Find where the given text appears and provide that cell's center as (X, Y) coordinate. 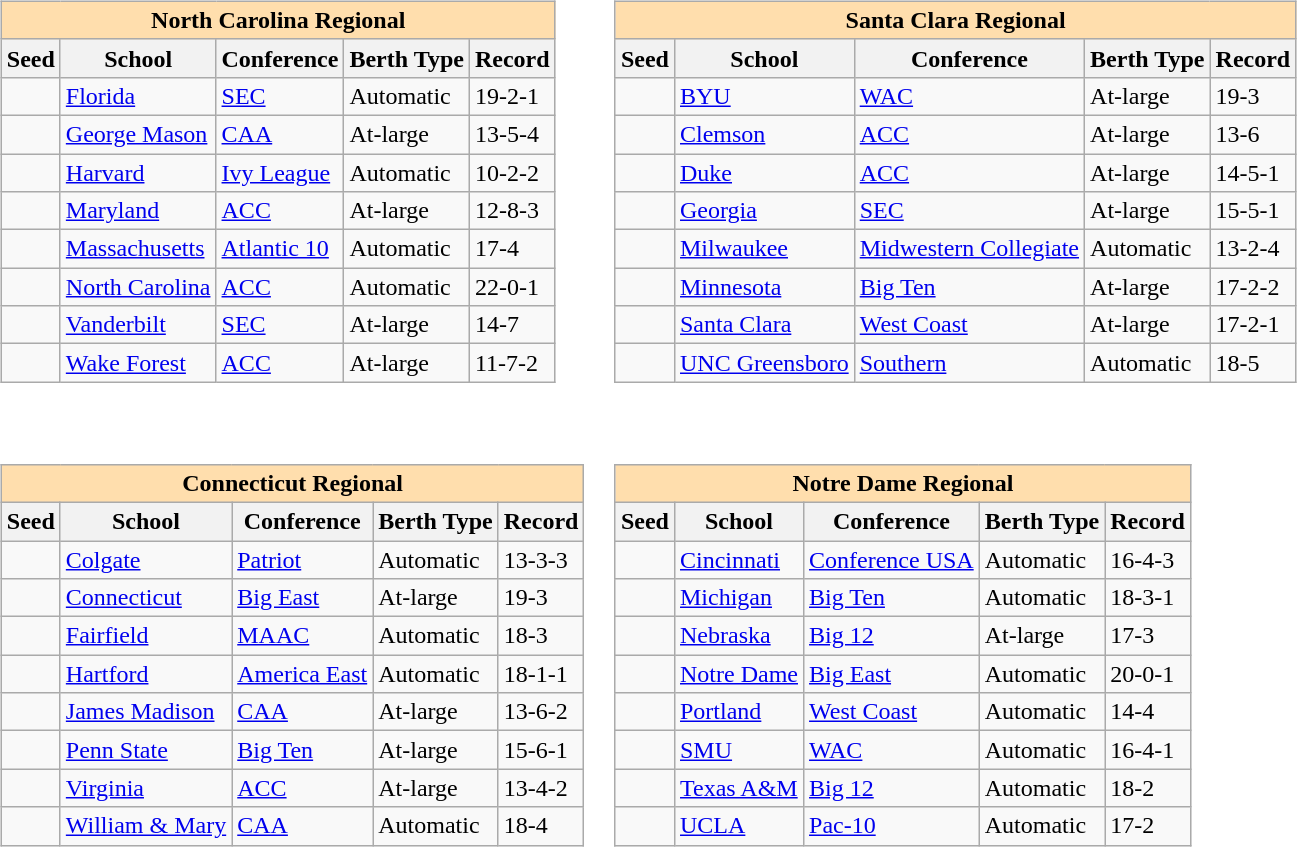
Notre Dame Regional (902, 483)
Connecticut (146, 598)
Penn State (146, 750)
14-4 (1148, 712)
16-4-1 (1148, 750)
North Carolina Regional (278, 20)
Portland (738, 712)
17-2 (1148, 826)
12-8-3 (512, 211)
Ivy League (280, 173)
18-1-1 (541, 674)
Patriot (302, 559)
Michigan (738, 598)
North Carolina (138, 287)
Wake Forest (138, 363)
16-4-3 (1148, 559)
MAAC (302, 636)
James Madison (146, 712)
13-2-4 (1253, 249)
Georgia (764, 211)
17-2-1 (1253, 325)
13-4-2 (541, 788)
George Mason (138, 134)
Maryland (138, 211)
Massachusetts (138, 249)
17-4 (512, 249)
BYU (764, 96)
Vanderbilt (138, 325)
14-7 (512, 325)
11-7-2 (512, 363)
13-6-2 (541, 712)
14-5-1 (1253, 173)
SMU (738, 750)
15-6-1 (541, 750)
19-2-1 (512, 96)
Atlantic 10 (280, 249)
17-2-2 (1253, 287)
Midwestern Collegiate (969, 249)
Nebraska (738, 636)
Santa Clara (764, 325)
Notre Dame (738, 674)
10-2-2 (512, 173)
13-6 (1253, 134)
Santa Clara Regional (955, 20)
Clemson (764, 134)
Minnesota (764, 287)
18-3-1 (1148, 598)
Fairfield (146, 636)
15-5-1 (1253, 211)
Connecticut Regional (292, 483)
20-0-1 (1148, 674)
Pac-10 (892, 826)
Duke (764, 173)
Harvard (138, 173)
Cincinnati (738, 559)
Texas A&M (738, 788)
Southern (969, 363)
22-0-1 (512, 287)
18-3 (541, 636)
13-3-3 (541, 559)
13-5-4 (512, 134)
Colgate (146, 559)
17-3 (1148, 636)
Hartford (146, 674)
18-2 (1148, 788)
Virginia (146, 788)
America East (302, 674)
18-5 (1253, 363)
Conference USA (892, 559)
UCLA (738, 826)
William & Mary (146, 826)
Florida (138, 96)
UNC Greensboro (764, 363)
Milwaukee (764, 249)
18-4 (541, 826)
